Output the (x, y) coordinate of the center of the cell containing the given text.  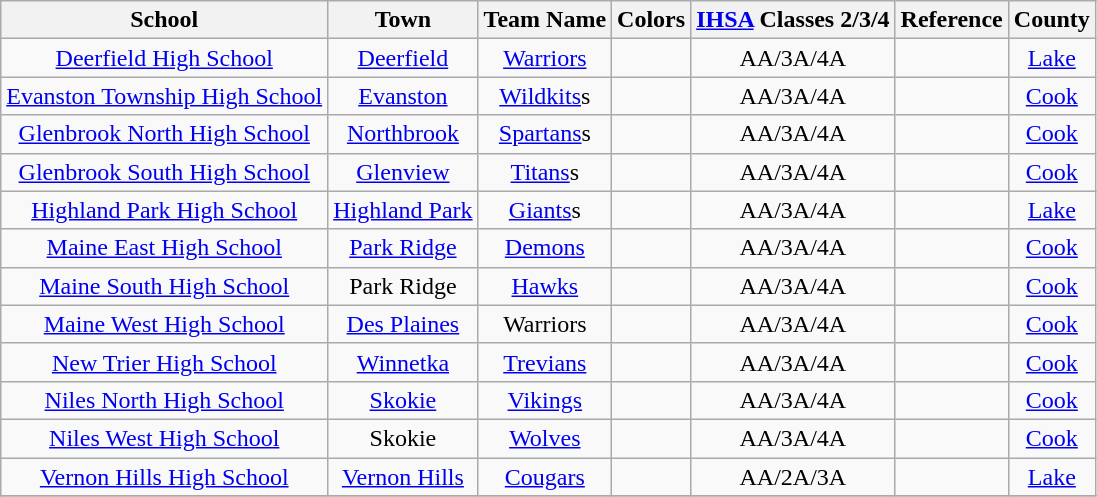
Vernon Hills High School (164, 477)
Highland Park (403, 210)
Reference (952, 20)
Winnetka (403, 362)
Deerfield (403, 58)
Demons (545, 248)
Des Plaines (403, 324)
Vernon Hills (403, 477)
Trevians (545, 362)
Niles West High School (164, 438)
Evanston Township High School (164, 96)
Titanss (545, 172)
Glenbrook South High School (164, 172)
Wildkitss (545, 96)
Vikings (545, 400)
Deerfield High School (164, 58)
Hawks (545, 286)
School (164, 20)
Northbrook (403, 134)
Maine West High School (164, 324)
Town (403, 20)
IHSA Classes 2/3/4 (793, 20)
Maine East High School (164, 248)
Glenbrook North High School (164, 134)
New Trier High School (164, 362)
Wolves (545, 438)
AA/2A/3A (793, 477)
County (1052, 20)
Spartanss (545, 134)
Colors (652, 20)
Highland Park High School (164, 210)
Niles North High School (164, 400)
Cougars (545, 477)
Evanston (403, 96)
Glenview (403, 172)
Team Name (545, 20)
Giantss (545, 210)
Maine South High School (164, 286)
